Find where the given text appears and provide that cell's center as [x, y] coordinate. 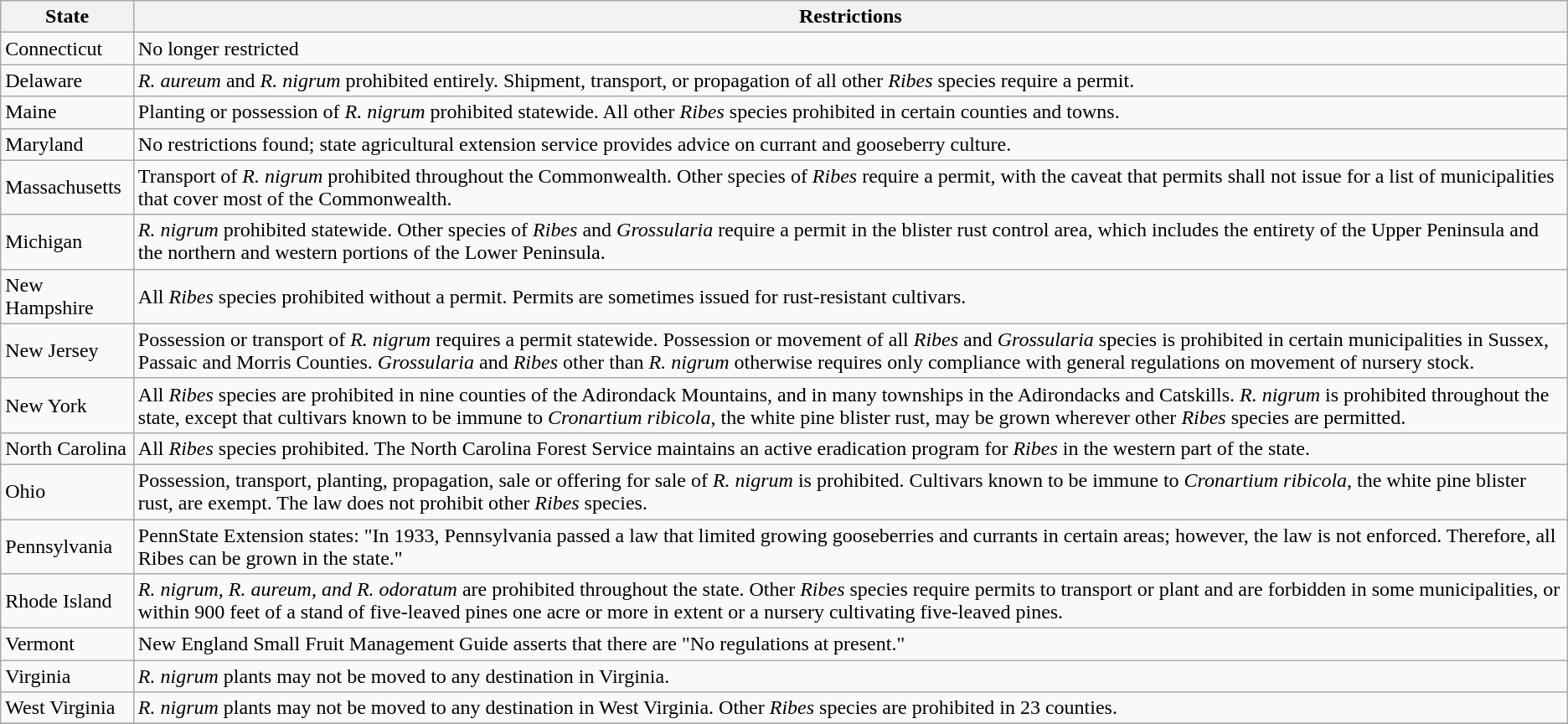
No restrictions found; state agricultural extension service provides advice on currant and gooseberry culture. [850, 144]
No longer restricted [850, 49]
All Ribes species prohibited without a permit. Permits are sometimes issued for rust-resistant cultivars. [850, 297]
Michigan [67, 241]
R. aureum and R. nigrum prohibited entirely. Shipment, transport, or propagation of all other Ribes species require a permit. [850, 80]
Vermont [67, 644]
Maine [67, 112]
Restrictions [850, 17]
Connecticut [67, 49]
Maryland [67, 144]
Virginia [67, 676]
State [67, 17]
North Carolina [67, 448]
New Hampshire [67, 297]
New Jersey [67, 350]
Ohio [67, 491]
Pennsylvania [67, 546]
Planting or possession of R. nigrum prohibited statewide. All other Ribes species prohibited in certain counties and towns. [850, 112]
R. nigrum plants may not be moved to any destination in Virginia. [850, 676]
Rhode Island [67, 602]
R. nigrum plants may not be moved to any destination in West Virginia. Other Ribes species are prohibited in 23 counties. [850, 708]
West Virginia [67, 708]
Massachusetts [67, 188]
Delaware [67, 80]
New England Small Fruit Management Guide asserts that there are "No regulations at present." [850, 644]
All Ribes species prohibited. The North Carolina Forest Service maintains an active eradication program for Ribes in the western part of the state. [850, 448]
New York [67, 406]
